Return the (X, Y) coordinate for the center point of the cell that contains the specified text.  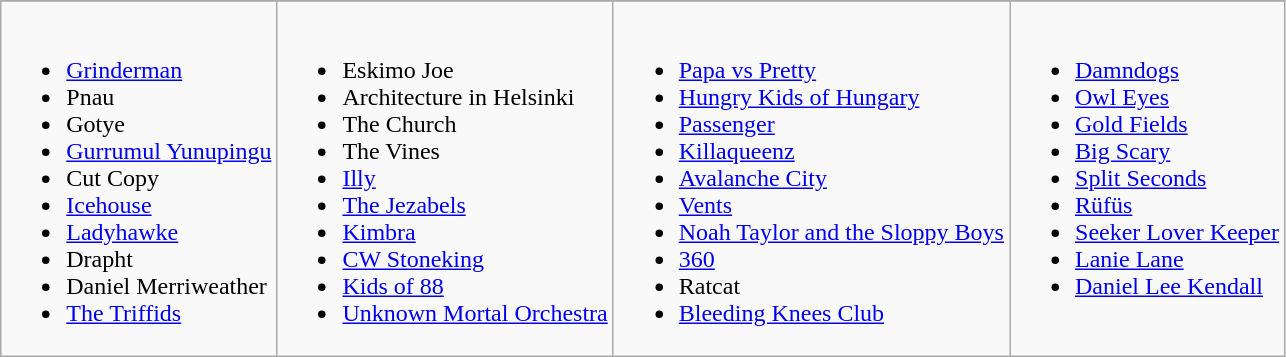
Eskimo JoeArchitecture in HelsinkiThe ChurchThe VinesIllyThe JezabelsKimbraCW StonekingKids of 88Unknown Mortal Orchestra (445, 179)
Papa vs PrettyHungry Kids of HungaryPassengerKillaqueenzAvalanche CityVentsNoah Taylor and the Sloppy Boys360RatcatBleeding Knees Club (811, 179)
GrindermanPnauGotyeGurrumul YunupinguCut CopyIcehouseLadyhawkeDraphtDaniel MerriweatherThe Triffids (139, 179)
DamndogsOwl EyesGold FieldsBig ScarySplit SecondsRüfüsSeeker Lover KeeperLanie LaneDaniel Lee Kendall (1148, 179)
